Find where the given text appears and provide that cell's center as [X, Y] coordinate. 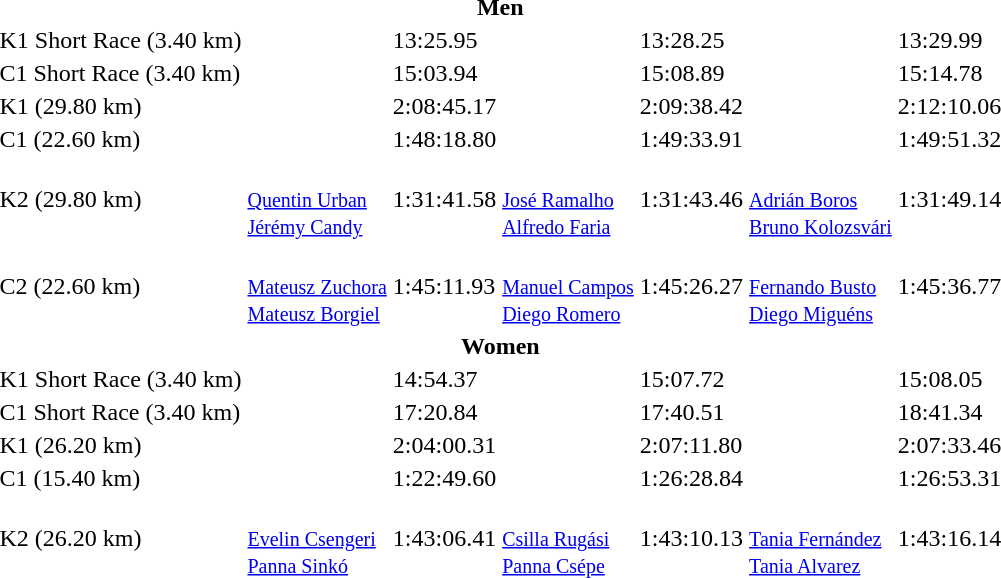
1:49:33.91 [691, 139]
15:07.72 [691, 379]
1:31:43.46 [691, 199]
1:31:41.58 [444, 199]
14:54.37 [444, 379]
2:08:45.17 [444, 106]
13:28.25 [691, 40]
Quentin UrbanJérémy Candy [317, 199]
2:04:00.31 [444, 445]
17:20.84 [444, 412]
1:45:26.27 [691, 286]
Manuel CamposDiego Romero [568, 286]
1:48:18.80 [444, 139]
1:22:49.60 [444, 478]
15:08.89 [691, 73]
13:25.95 [444, 40]
José RamalhoAlfredo Faria [568, 199]
Adrián BorosBruno Kolozsvári [821, 199]
17:40.51 [691, 412]
Mateusz ZuchoraMateusz Borgiel [317, 286]
2:09:38.42 [691, 106]
2:07:11.80 [691, 445]
1:26:28.84 [691, 478]
1:45:11.93 [444, 286]
Fernando BustoDiego Miguéns [821, 286]
15:03.94 [444, 73]
